Identify which cell holds the provided text, then report its (x, y) central coordinate. 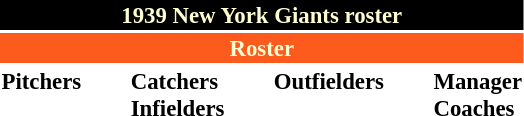
Roster (262, 48)
1939 New York Giants roster (262, 15)
